Search for the cell housing the specified text and yield its (x, y) center coordinate. 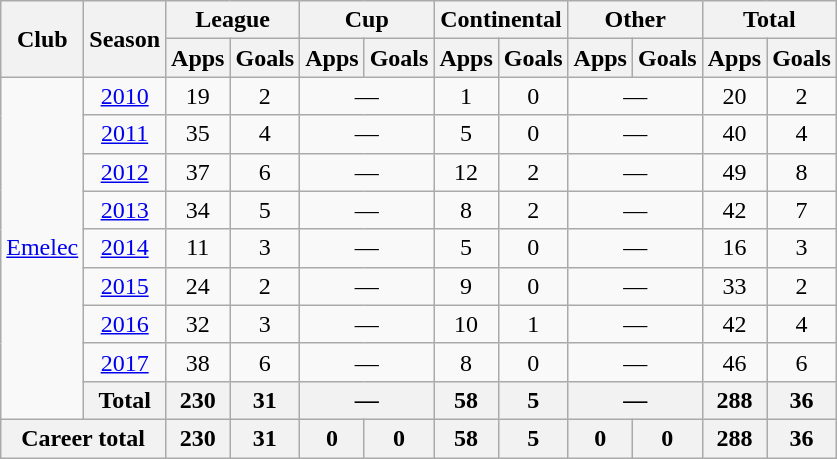
Career total (84, 438)
7 (802, 210)
16 (734, 248)
24 (198, 286)
35 (198, 134)
37 (198, 172)
46 (734, 362)
2013 (125, 210)
32 (198, 324)
40 (734, 134)
Continental (501, 20)
2014 (125, 248)
11 (198, 248)
10 (466, 324)
34 (198, 210)
Cup (367, 20)
League (233, 20)
12 (466, 172)
Emelec (42, 248)
2010 (125, 96)
33 (734, 286)
19 (198, 96)
9 (466, 286)
38 (198, 362)
Club (42, 39)
49 (734, 172)
Other (635, 20)
2012 (125, 172)
2011 (125, 134)
2015 (125, 286)
2017 (125, 362)
2016 (125, 324)
Season (125, 39)
20 (734, 96)
